Return the [x, y] coordinate for the center point of the cell that contains the specified text.  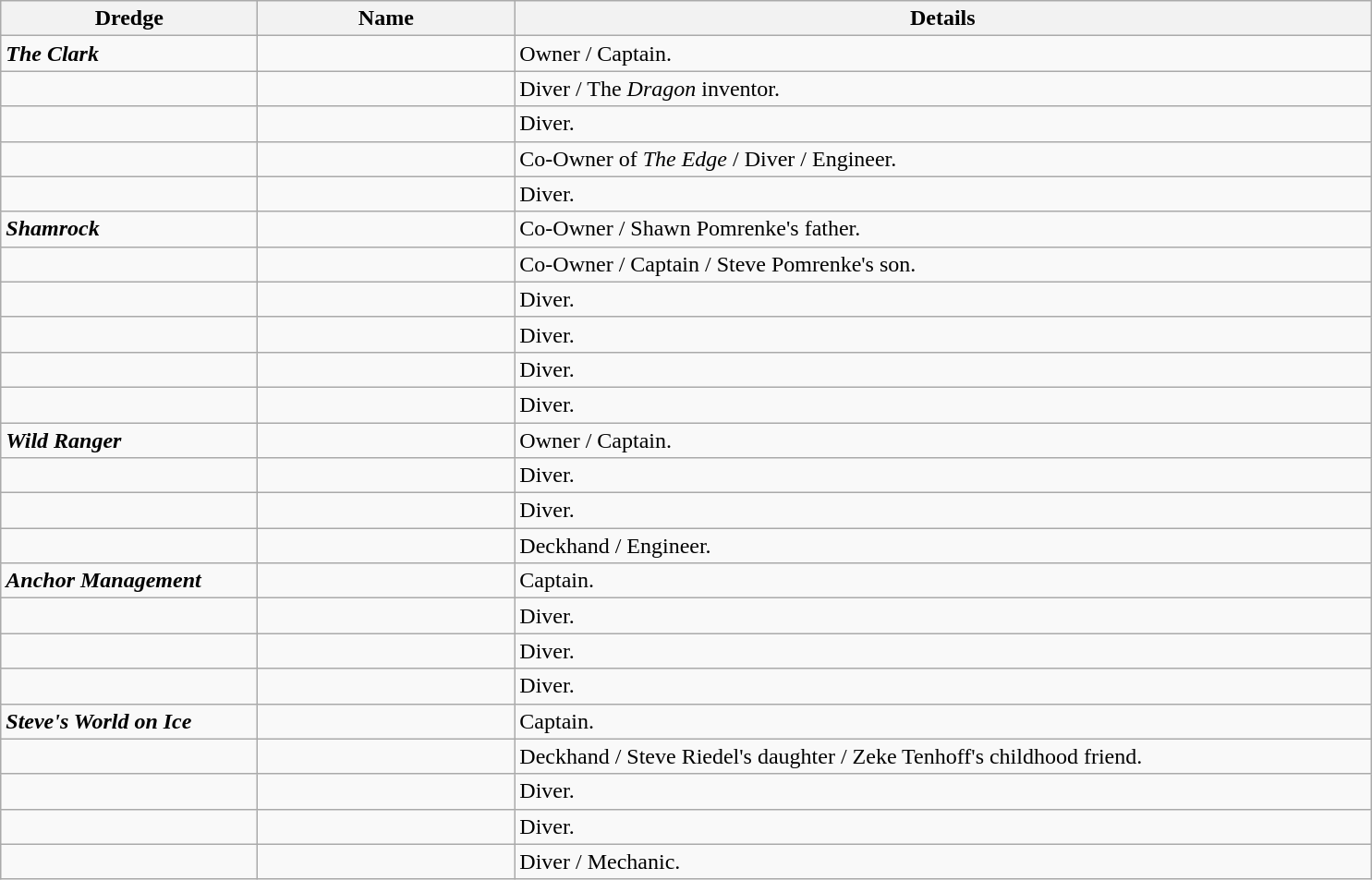
Wild Ranger [129, 440]
Co-Owner of The Edge / Diver / Engineer. [942, 159]
Dredge [129, 18]
Co-Owner / Captain / Steve Pomrenke's son. [942, 264]
Steve's World on Ice [129, 721]
Co-Owner / Shawn Pomrenke's father. [942, 229]
Deckhand / Engineer. [942, 546]
Anchor Management [129, 581]
Diver / Mechanic. [942, 862]
Shamrock [129, 229]
The Clark [129, 54]
Details [942, 18]
Deckhand / Steve Riedel's daughter / Zeke Tenhoff's childhood friend. [942, 756]
Diver / The Dragon inventor. [942, 89]
Name [386, 18]
